Search for the cell housing the specified text and yield its (X, Y) center coordinate. 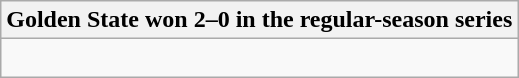
Golden State won 2–0 in the regular-season series (260, 20)
